Return [X, Y] of the center of cell containing provided text 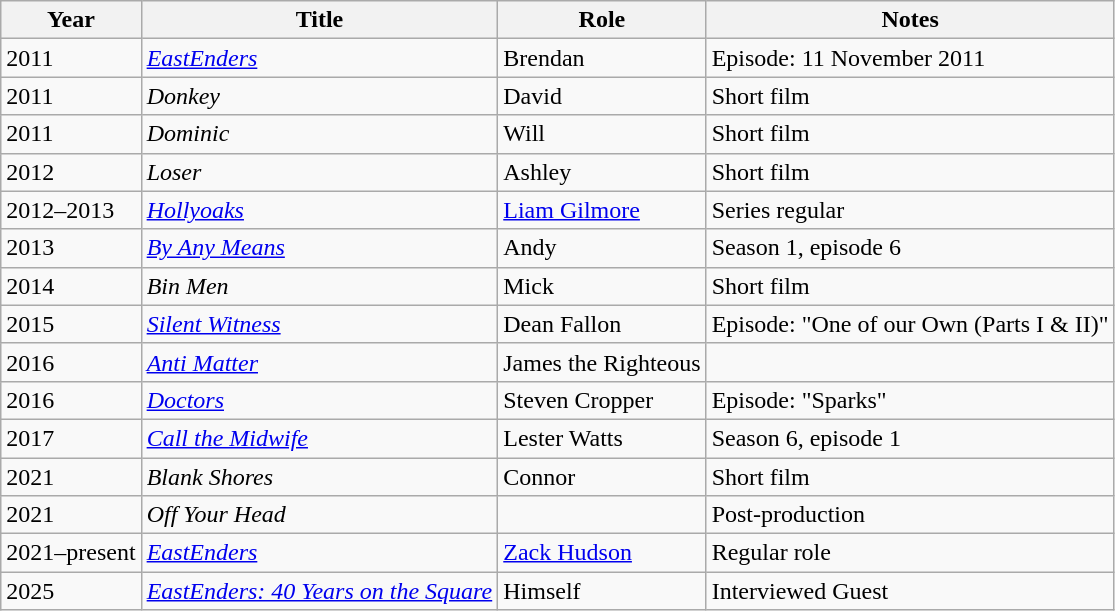
Lester Watts [602, 438]
Post-production [910, 515]
2025 [71, 591]
Steven Cropper [602, 400]
Mick [602, 286]
Regular role [910, 553]
Episode: "Sparks" [910, 400]
Role [602, 20]
Dean Fallon [602, 324]
Blank Shores [320, 477]
By Any Means [320, 248]
Dominic [320, 134]
Call the Midwife [320, 438]
Zack Hudson [602, 553]
Himself [602, 591]
2013 [71, 248]
Liam Gilmore [602, 210]
2014 [71, 286]
Brendan [602, 58]
2012 [71, 172]
Year [71, 20]
Notes [910, 20]
Andy [602, 248]
Title [320, 20]
James the Righteous [602, 362]
Series regular [910, 210]
Donkey [320, 96]
2017 [71, 438]
2021–present [71, 553]
Loser [320, 172]
Season 1, episode 6 [910, 248]
Interviewed Guest [910, 591]
Season 6, episode 1 [910, 438]
Bin Men [320, 286]
Hollyoaks [320, 210]
Doctors [320, 400]
EastEnders: 40 Years on the Square [320, 591]
Will [602, 134]
Episode: 11 November 2011 [910, 58]
Off Your Head [320, 515]
Silent Witness [320, 324]
2012–2013 [71, 210]
Connor [602, 477]
Ashley [602, 172]
2015 [71, 324]
Anti Matter [320, 362]
Episode: "One of our Own (Parts I & II)" [910, 324]
David [602, 96]
